Return [x, y] of the center of cell containing provided text 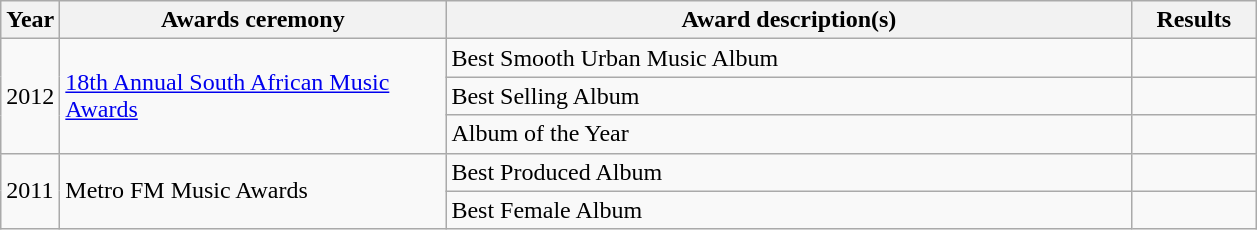
18th Annual South African Music Awards [253, 96]
Best Selling Album [789, 96]
2011 [30, 191]
Best Female Album [789, 210]
2012 [30, 96]
Album of the Year [789, 134]
Awards ceremony [253, 20]
Best Smooth Urban Music Album [789, 58]
Metro FM Music Awards [253, 191]
Year [30, 20]
Award description(s) [789, 20]
Best Produced Album [789, 172]
Results [1194, 20]
